Identify which cell holds the provided text, then report its [X, Y] central coordinate. 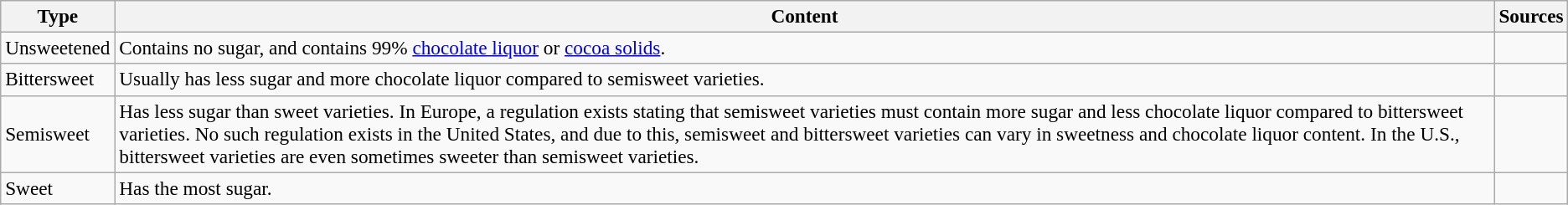
Content [804, 16]
Unsweetened [58, 48]
Sweet [58, 187]
Usually has less sugar and more chocolate liquor compared to semisweet varieties. [804, 79]
Type [58, 16]
Semisweet [58, 134]
Contains no sugar, and contains 99% chocolate liquor or cocoa solids. [804, 48]
Bittersweet [58, 79]
Sources [1531, 16]
Has the most sugar. [804, 187]
